Extract the (X, Y) coordinate from the center of the cell holding the provided text.  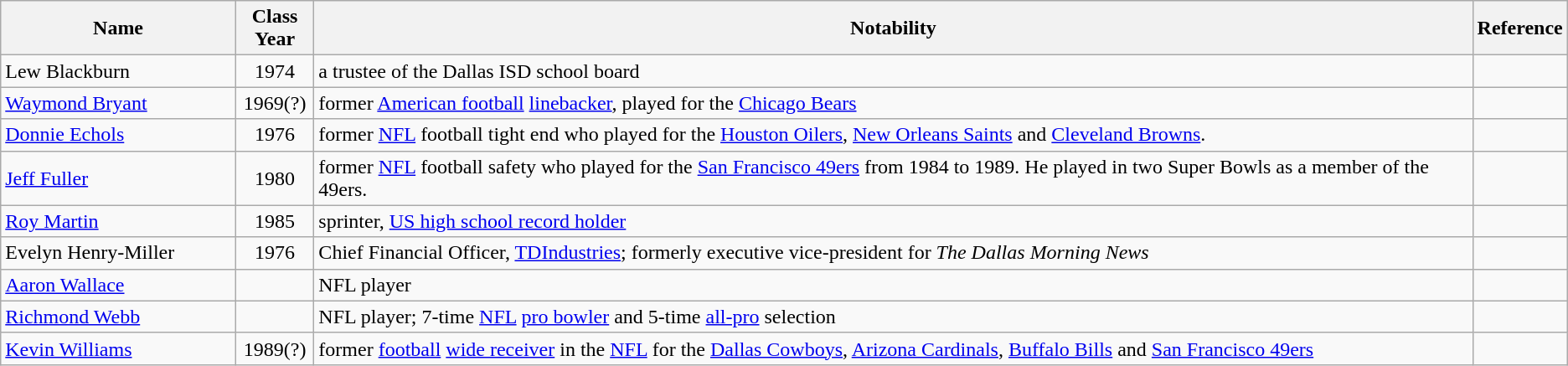
1974 (275, 71)
Kevin Williams (119, 348)
Donnie Echols (119, 135)
Roy Martin (119, 221)
a trustee of the Dallas ISD school board (893, 71)
Richmond Webb (119, 317)
Waymond Bryant (119, 103)
Lew Blackburn (119, 71)
Jeff Fuller (119, 178)
Reference (1519, 28)
Notability (893, 28)
1980 (275, 178)
Chief Financial Officer, TDIndustries; formerly executive vice-president for The Dallas Morning News (893, 253)
Name (119, 28)
sprinter, US high school record holder (893, 221)
1985 (275, 221)
Class Year (275, 28)
Aaron Wallace (119, 285)
former football wide receiver in the NFL for the Dallas Cowboys, Arizona Cardinals, Buffalo Bills and San Francisco 49ers (893, 348)
Evelyn Henry-Miller (119, 253)
former NFL football safety who played for the San Francisco 49ers from 1984 to 1989. He played in two Super Bowls as a member of the 49ers. (893, 178)
former NFL football tight end who played for the Houston Oilers, New Orleans Saints and Cleveland Browns. (893, 135)
NFL player; 7-time NFL pro bowler and 5-time all-pro selection (893, 317)
former American football linebacker, played for the Chicago Bears (893, 103)
NFL player (893, 285)
1969(?) (275, 103)
1989(?) (275, 348)
